Locate the cell with the specified text and output its [x, y] center coordinate. 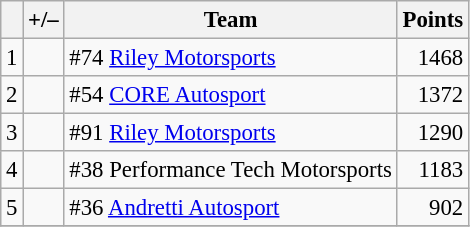
1 [12, 58]
Team [230, 20]
2 [12, 95]
4 [12, 170]
1183 [432, 170]
1290 [432, 133]
1468 [432, 58]
#36 Andretti Autosport [230, 208]
5 [12, 208]
#91 Riley Motorsports [230, 133]
Points [432, 20]
3 [12, 133]
902 [432, 208]
#38 Performance Tech Motorsports [230, 170]
+/– [44, 20]
1372 [432, 95]
#54 CORE Autosport [230, 95]
#74 Riley Motorsports [230, 58]
